Return [x, y] of the center of cell containing provided text 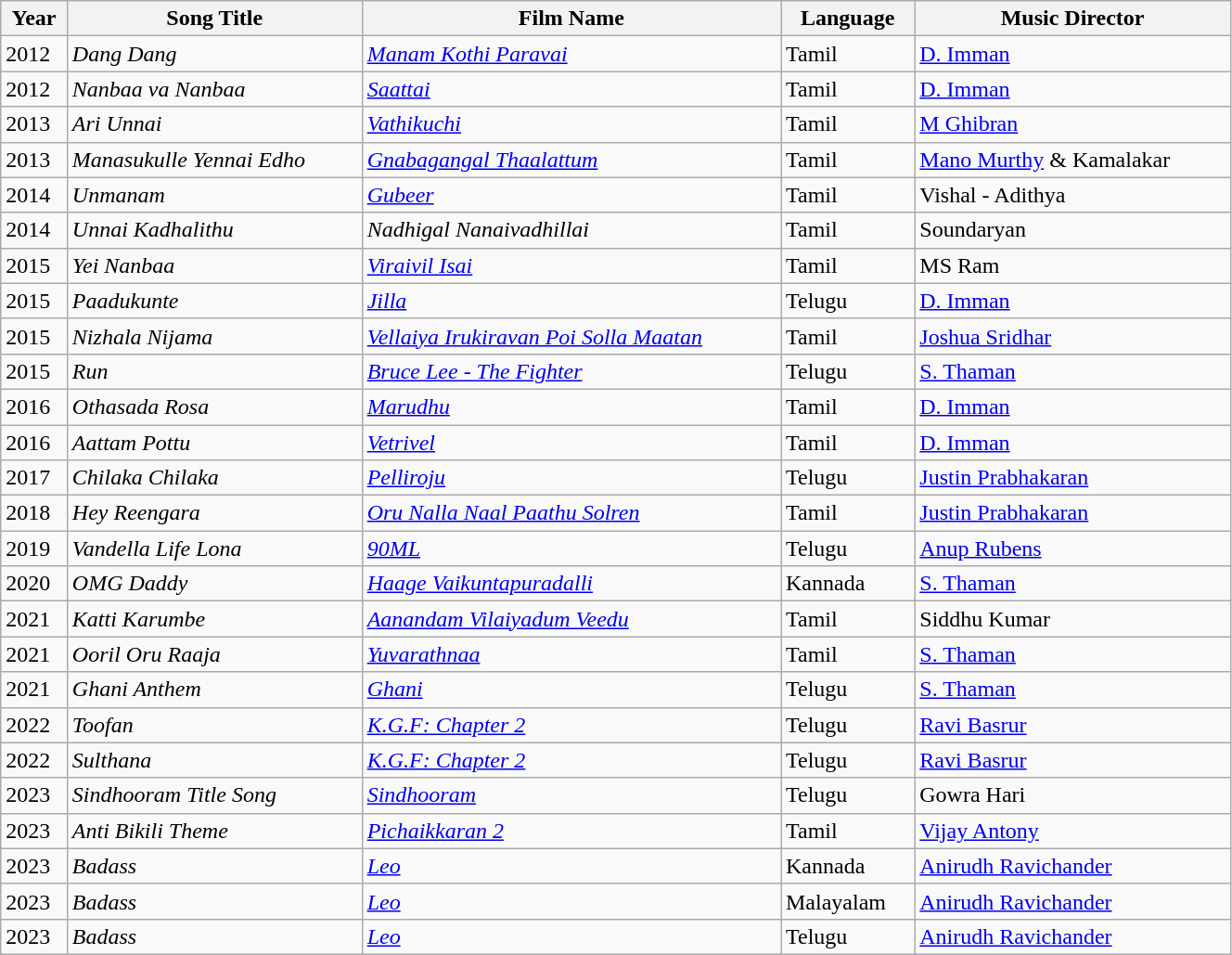
Yuvarathnaa [571, 654]
Aanandam Vilaiyadum Veedu [571, 619]
Sindhooram Title Song [214, 795]
Othasada Rosa [214, 407]
Anti Bikili Theme [214, 831]
Gowra Hari [1072, 795]
Ooril Oru Raaja [214, 654]
2017 [34, 478]
Vetrivel [571, 443]
Bruce Lee - The Fighter [571, 371]
Vellaiya Irukiravan Poi Solla Maatan [571, 336]
Chilaka Chilaka [214, 478]
Ghani [571, 690]
Manam Kothi Paravai [571, 54]
Pelliroju [571, 478]
Language [848, 19]
MS Ram [1072, 265]
Nadhigal Nanaivadhillai [571, 230]
Haage Vaikuntapuradalli [571, 584]
M Ghibran [1072, 124]
2019 [34, 548]
Toofan [214, 725]
Nizhala Nijama [214, 336]
Anup Rubens [1072, 548]
Aattam Pottu [214, 443]
2020 [34, 584]
Malayalam [848, 901]
Viraivil Isai [571, 265]
Oru Nalla Naal Paathu Solren [571, 513]
Soundaryan [1072, 230]
Mano Murthy & Kamalakar [1072, 160]
Vathikuchi [571, 124]
Year [34, 19]
Vishal - Adithya [1072, 195]
Sulthana [214, 760]
2018 [34, 513]
Vandella Life Lona [214, 548]
Pichaikkaran 2 [571, 831]
Nanbaa va Nanbaa [214, 89]
Joshua Sridhar [1072, 336]
Gubeer [571, 195]
90ML [571, 548]
Song Title [214, 19]
Jilla [571, 301]
Gnabagangal Thaalattum [571, 160]
Music Director [1072, 19]
Sindhooram [571, 795]
Siddhu Kumar [1072, 619]
Katti Karumbe [214, 619]
Hey Reengara [214, 513]
Dang Dang [214, 54]
Paadukunte [214, 301]
Saattai [571, 89]
OMG Daddy [214, 584]
Marudhu [571, 407]
Vijay Antony [1072, 831]
Ari Unnai [214, 124]
Ghani Anthem [214, 690]
Run [214, 371]
Unnai Kadhalithu [214, 230]
Manasukulle Yennai Edho [214, 160]
Unmanam [214, 195]
Film Name [571, 19]
Yei Nanbaa [214, 265]
